Return the [X, Y] coordinate for the center point of the cell that contains the specified text.  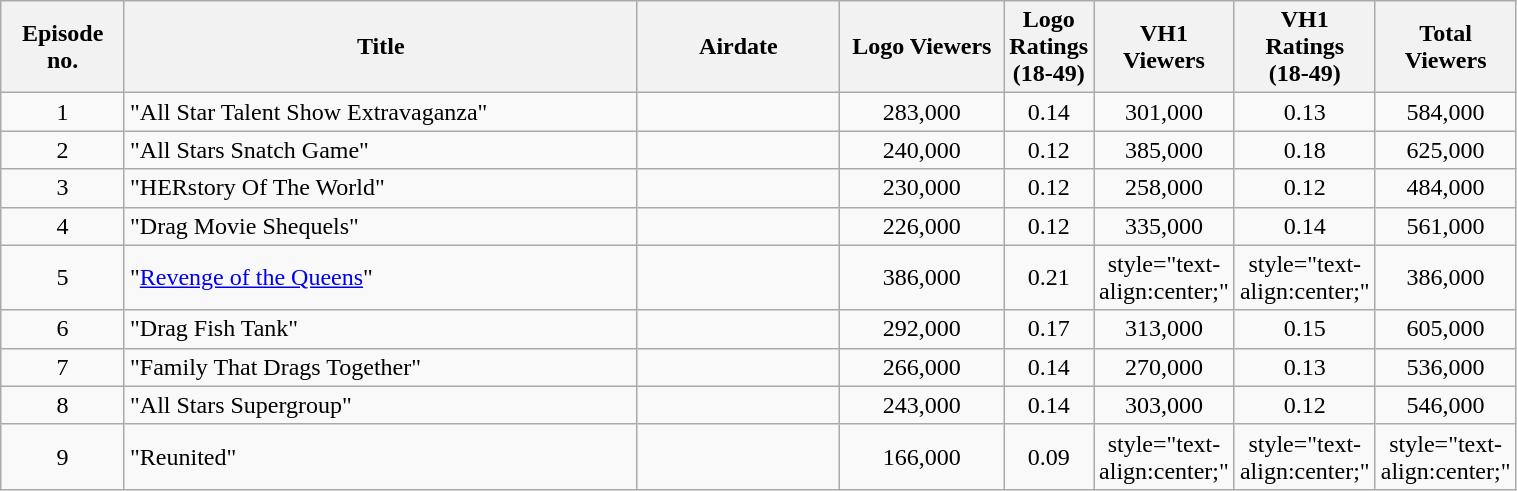
283,000 [922, 112]
"Drag Movie Shequels" [380, 226]
546,000 [1446, 405]
2 [63, 150]
484,000 [1446, 188]
Total Viewers [1446, 47]
Logo Ratings (18-49) [1049, 47]
0.21 [1049, 278]
"Family That Drags Together" [380, 367]
270,000 [1164, 367]
536,000 [1446, 367]
3 [63, 188]
0.17 [1049, 329]
6 [63, 329]
226,000 [922, 226]
"Reunited" [380, 456]
9 [63, 456]
301,000 [1164, 112]
0.09 [1049, 456]
8 [63, 405]
Airdate [738, 47]
166,000 [922, 456]
1 [63, 112]
313,000 [1164, 329]
335,000 [1164, 226]
240,000 [922, 150]
258,000 [1164, 188]
561,000 [1446, 226]
584,000 [1446, 112]
Logo Viewers [922, 47]
5 [63, 278]
"All Stars Snatch Game" [380, 150]
VH1 Ratings (18-49) [1304, 47]
303,000 [1164, 405]
Title [380, 47]
266,000 [922, 367]
4 [63, 226]
Episode no. [63, 47]
385,000 [1164, 150]
0.18 [1304, 150]
VH1 Viewers [1164, 47]
"Revenge of the Queens" [380, 278]
625,000 [1446, 150]
7 [63, 367]
"All Stars Supergroup" [380, 405]
"Drag Fish Tank" [380, 329]
292,000 [922, 329]
243,000 [922, 405]
605,000 [1446, 329]
0.15 [1304, 329]
"HERstory Of The World" [380, 188]
"All Star Talent Show Extravaganza" [380, 112]
230,000 [922, 188]
